For the text-containing cell, return its midpoint in (x, y) coordinate format. 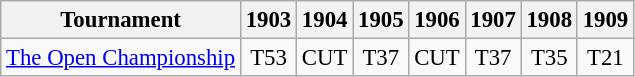
Tournament (121, 20)
1908 (549, 20)
1905 (381, 20)
T53 (268, 58)
T21 (605, 58)
The Open Championship (121, 58)
T35 (549, 58)
1909 (605, 20)
1904 (325, 20)
1907 (493, 20)
1903 (268, 20)
1906 (437, 20)
